Extract the (x, y) coordinate from the center of the cell holding the provided text.  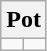
Pot (24, 20)
